Pinpoint the cell where the given text exists, returning its [X, Y] midpoint coordinate. 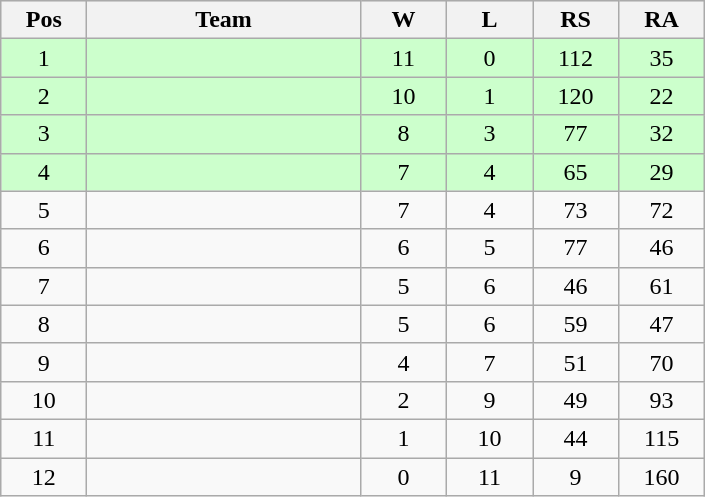
29 [662, 172]
22 [662, 96]
RS [575, 20]
61 [662, 286]
160 [662, 477]
Pos [44, 20]
Team [224, 20]
120 [575, 96]
70 [662, 362]
93 [662, 400]
12 [44, 477]
44 [575, 438]
59 [575, 324]
73 [575, 210]
49 [575, 400]
72 [662, 210]
L [489, 20]
47 [662, 324]
32 [662, 134]
112 [575, 58]
65 [575, 172]
51 [575, 362]
35 [662, 58]
W [403, 20]
RA [662, 20]
115 [662, 438]
